Return [x, y] of the center of cell containing provided text 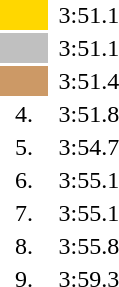
5. [24, 147]
8. [24, 246]
4. [24, 114]
6. [24, 180]
7. [24, 213]
